From the cell containing the given text, extract its center point as (x, y) coordinate. 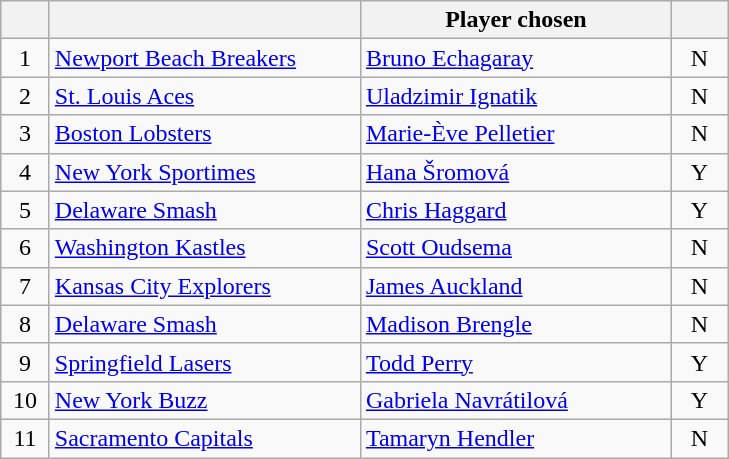
Newport Beach Breakers (204, 58)
10 (26, 400)
3 (26, 134)
New York Sportimes (204, 172)
1 (26, 58)
Todd Perry (516, 362)
New York Buzz (204, 400)
Hana Šromová (516, 172)
4 (26, 172)
Boston Lobsters (204, 134)
Bruno Echagaray (516, 58)
6 (26, 248)
Kansas City Explorers (204, 286)
Springfield Lasers (204, 362)
7 (26, 286)
5 (26, 210)
11 (26, 438)
Player chosen (516, 20)
2 (26, 96)
Scott Oudsema (516, 248)
Marie-Ève Pelletier (516, 134)
9 (26, 362)
8 (26, 324)
Tamaryn Hendler (516, 438)
Uladzimir Ignatik (516, 96)
Sacramento Capitals (204, 438)
Chris Haggard (516, 210)
James Auckland (516, 286)
Madison Brengle (516, 324)
Washington Kastles (204, 248)
Gabriela Navrátilová (516, 400)
St. Louis Aces (204, 96)
